Scan for the cell matching the given text and deliver its (x, y) coordinate at center. 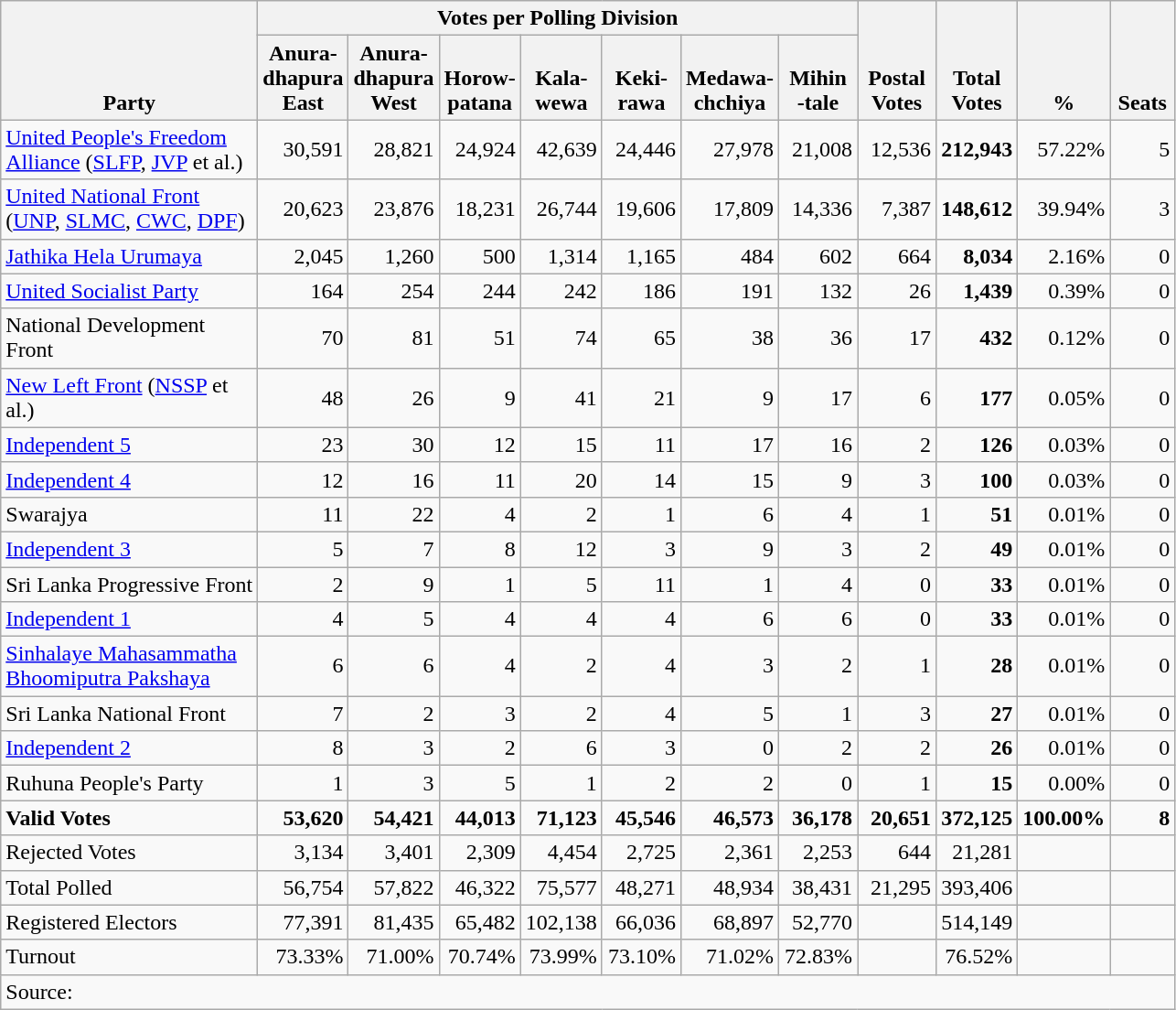
3,401 (393, 853)
148,612 (977, 209)
Independent 4 (130, 479)
Source: (588, 992)
52,770 (818, 922)
1,165 (641, 256)
0.12% (1064, 338)
66,036 (641, 922)
United National Front(UNP, SLMC, CWC, DPF) (130, 209)
38,431 (818, 887)
Sinhalaye Mahasammatha Bhoomiputra Pakshaya (130, 666)
54,421 (393, 818)
602 (818, 256)
3,134 (304, 853)
23 (304, 445)
Jathika Hela Urumaya (130, 256)
514,149 (977, 922)
Swarajya (130, 514)
48,271 (641, 887)
28,821 (393, 150)
76.52% (977, 957)
Horow-patana (479, 78)
41 (561, 397)
United Socialist Party (130, 291)
Registered Electors (130, 922)
Seats (1143, 60)
Total Polled (130, 887)
2,309 (479, 853)
372,125 (977, 818)
0.05% (1064, 397)
United People's Freedom Alliance (SLFP, JVP et al.) (130, 150)
14 (641, 479)
164 (304, 291)
46,573 (730, 818)
20,623 (304, 209)
65,482 (479, 922)
26,744 (561, 209)
Turnout (130, 957)
2,725 (641, 853)
100 (977, 479)
30 (393, 445)
74 (561, 338)
36 (818, 338)
0.39% (1064, 291)
20,651 (897, 818)
4,454 (561, 853)
Anura-dhapuraEast (304, 78)
24,446 (641, 150)
68,897 (730, 922)
191 (730, 291)
48 (304, 397)
71.02% (730, 957)
7,387 (897, 209)
28 (977, 666)
212,943 (977, 150)
2.16% (1064, 256)
Independent 2 (130, 748)
23,876 (393, 209)
Mihin-tale (818, 78)
75,577 (561, 887)
21 (641, 397)
19,606 (641, 209)
Rejected Votes (130, 853)
46,322 (479, 887)
27,978 (730, 150)
21,008 (818, 150)
27 (977, 714)
Votes per Polling Division (558, 18)
20 (561, 479)
102,138 (561, 922)
254 (393, 291)
44,013 (479, 818)
Total Votes (977, 60)
1,314 (561, 256)
National Development Front (130, 338)
14,336 (818, 209)
Kala-wewa (561, 78)
71.00% (393, 957)
% (1064, 60)
81 (393, 338)
Medawa-chchiya (730, 78)
73.99% (561, 957)
Anura-dhapuraWest (393, 78)
70 (304, 338)
177 (977, 397)
73.33% (304, 957)
18,231 (479, 209)
644 (897, 853)
664 (897, 256)
2,045 (304, 256)
56,754 (304, 887)
71,123 (561, 818)
57,822 (393, 887)
393,406 (977, 887)
132 (818, 291)
48,934 (730, 887)
53,620 (304, 818)
57.22% (1064, 150)
500 (479, 256)
39.94% (1064, 209)
Sri Lanka National Front (130, 714)
484 (730, 256)
432 (977, 338)
42,639 (561, 150)
186 (641, 291)
Party (130, 60)
77,391 (304, 922)
0.00% (1064, 783)
1,260 (393, 256)
65 (641, 338)
Sri Lanka Progressive Front (130, 585)
73.10% (641, 957)
Independent 3 (130, 549)
21,281 (977, 853)
244 (479, 291)
1,439 (977, 291)
242 (561, 291)
81,435 (393, 922)
36,178 (818, 818)
70.74% (479, 957)
21,295 (897, 887)
2,253 (818, 853)
Valid Votes (130, 818)
8,034 (977, 256)
New Left Front (NSSP et al.) (130, 397)
126 (977, 445)
Ruhuna People's Party (130, 783)
Independent 5 (130, 445)
49 (977, 549)
45,546 (641, 818)
Independent 1 (130, 619)
38 (730, 338)
30,591 (304, 150)
Keki-rawa (641, 78)
2,361 (730, 853)
17,809 (730, 209)
72.83% (818, 957)
12,536 (897, 150)
22 (393, 514)
100.00% (1064, 818)
PostalVotes (897, 60)
24,924 (479, 150)
